For the text-containing cell, return its midpoint in (x, y) coordinate format. 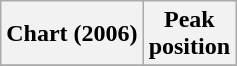
Chart (2006) (72, 34)
Peak position (189, 34)
